Extract the (x, y) coordinate from the center of the cell holding the provided text.  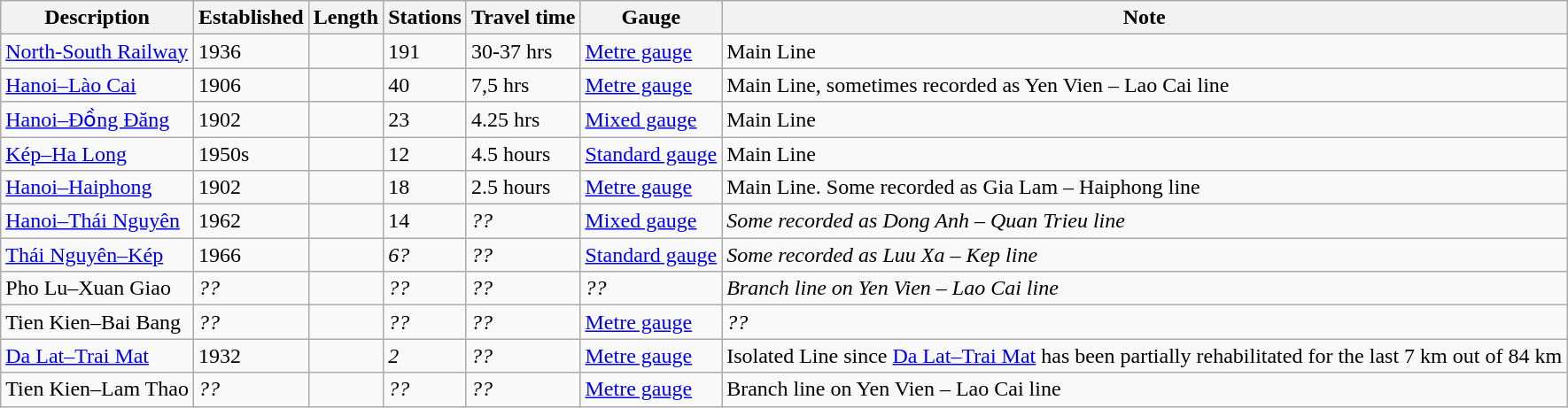
Hanoi–Đồng Đăng (97, 119)
Gauge (651, 18)
Stations (425, 18)
Main Line, sometimes recorded as Yen Vien – Lao Cai line (1145, 85)
Established (251, 18)
Hanoi–Haiphong (97, 188)
Hanoi–Lào Cai (97, 85)
18 (425, 188)
North-South Railway (97, 51)
Tien Kien–Bai Bang (97, 322)
14 (425, 221)
Da Lat–Trai Mat (97, 356)
30-37 hrs (523, 51)
Pho Lu–Xuan Giao (97, 289)
12 (425, 153)
Note (1145, 18)
7,5 hrs (523, 85)
Isolated Line since Da Lat–Trai Mat has been partially rehabilitated for the last 7 km out of 84 km (1145, 356)
Main Line. Some recorded as Gia Lam – Haiphong line (1145, 188)
4.25 hrs (523, 119)
1906 (251, 85)
Some recorded as Luu Xa – Kep line (1145, 255)
Length (345, 18)
191 (425, 51)
1962 (251, 221)
1936 (251, 51)
1966 (251, 255)
6? (425, 255)
40 (425, 85)
4.5 hours (523, 153)
Some recorded as Dong Anh – Quan Trieu line (1145, 221)
1932 (251, 356)
Tien Kien–Lam Thao (97, 389)
Kép–Ha Long (97, 153)
2 (425, 356)
Travel time (523, 18)
Thái Nguyên–Kép (97, 255)
23 (425, 119)
Hanoi–Thái Nguyên (97, 221)
Description (97, 18)
1950s (251, 153)
2.5 hours (523, 188)
